Find where the given text appears and provide that cell's center as [x, y] coordinate. 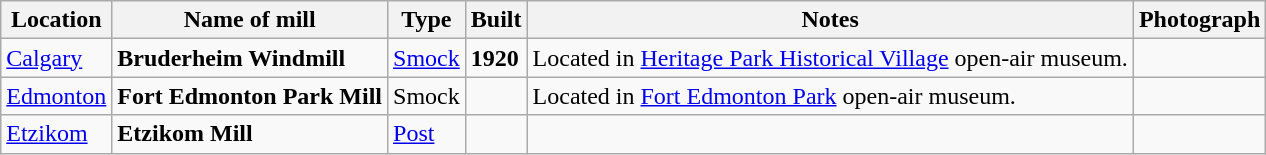
Bruderheim Windmill [250, 58]
Located in Fort Edmonton Park open-air museum. [830, 96]
Located in Heritage Park Historical Village open-air museum. [830, 58]
Photograph [1199, 20]
Built [496, 20]
Post [427, 134]
1920 [496, 58]
Type [427, 20]
Edmonton [56, 96]
Notes [830, 20]
Etzikom Mill [250, 134]
Name of mill [250, 20]
Fort Edmonton Park Mill [250, 96]
Calgary [56, 58]
Etzikom [56, 134]
Location [56, 20]
